Provide the [x, y] coordinate of the cell's center where the given text is located.  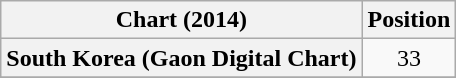
33 [409, 58]
Position [409, 20]
Chart (2014) [182, 20]
South Korea (Gaon Digital Chart) [182, 58]
